Output the [x, y] coordinate of the center of the cell containing the given text.  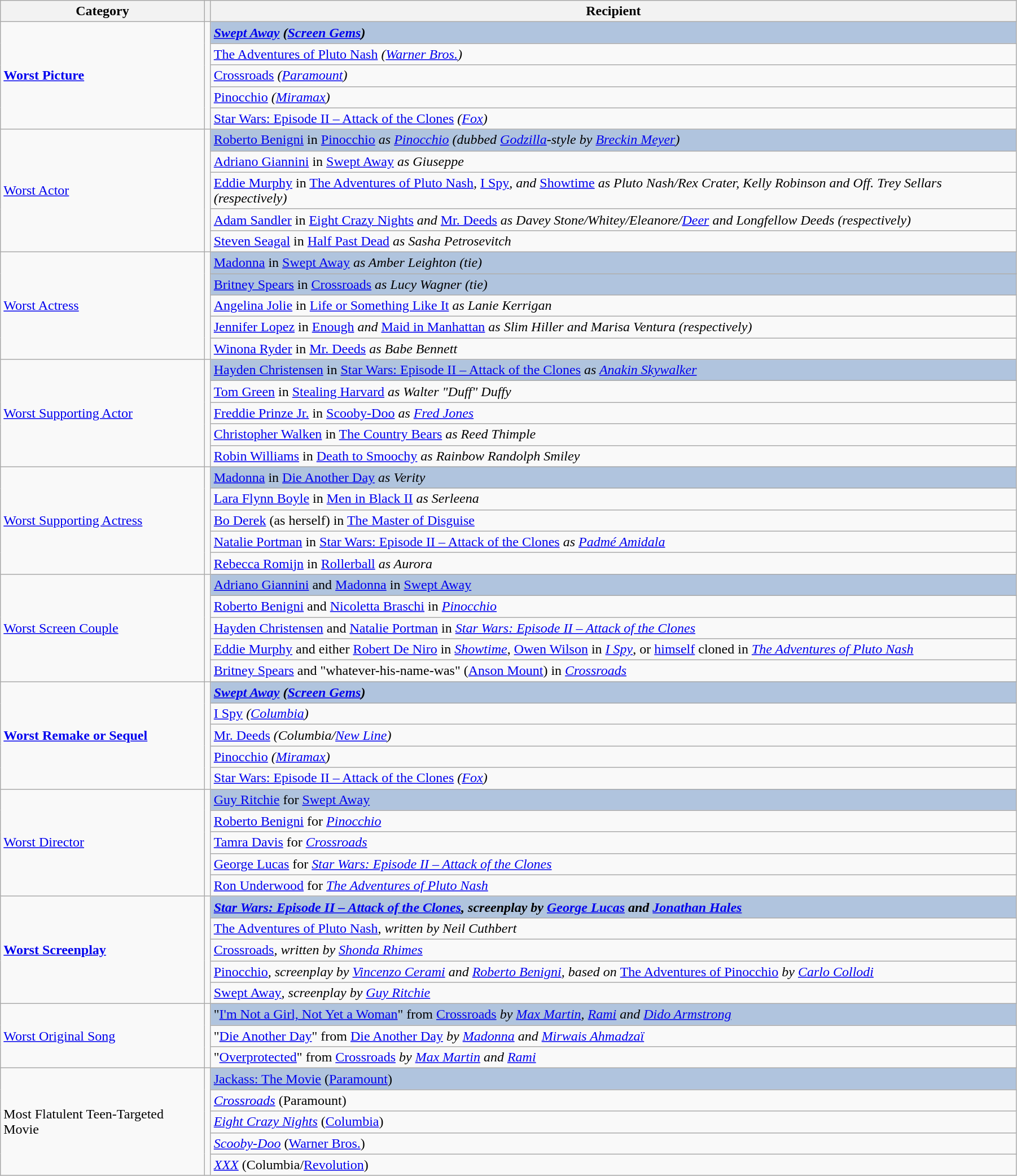
Jackass: The Movie (Paramount) [613, 1079]
Worst Remake or Sequel [103, 735]
Christopher Walken in The Country Bears as Reed Thimple [613, 435]
Worst Actress [103, 305]
Worst Screen Couple [103, 628]
Madonna in Die Another Day as Verity [613, 477]
Worst Actor [103, 191]
Adriano Giannini in Swept Away as Giuseppe [613, 161]
Angelina Jolie in Life or Something Like It as Lanie Kerrigan [613, 306]
Eight Crazy Nights (Columbia) [613, 1122]
Rebecca Romijn in Rollerball as Aurora [613, 563]
Worst Original Song [103, 1036]
Worst Director [103, 842]
Hayden Christensen and Natalie Portman in Star Wars: Episode II – Attack of the Clones [613, 628]
Natalie Portman in Star Wars: Episode II – Attack of the Clones as Padmé Amidala [613, 542]
Madonna in Swept Away as Amber Leighton (tie) [613, 262]
Eddie Murphy and either Robert De Niro in Showtime, Owen Wilson in I Spy, or himself cloned in The Adventures of Pluto Nash [613, 650]
"I'm Not a Girl, Not Yet a Woman" from Crossroads by Max Martin, Rami and Dido Armstrong [613, 1015]
Roberto Benigni in Pinocchio as Pinocchio (dubbed Godzilla-style by Breckin Meyer) [613, 140]
The Adventures of Pluto Nash, written by Neil Cuthbert [613, 928]
Worst Screenplay [103, 950]
Adriano Giannini and Madonna in Swept Away [613, 585]
Robin Williams in Death to Smoochy as Rainbow Randolph Smiley [613, 456]
Winona Ryder in Mr. Deeds as Babe Bennett [613, 349]
Worst Picture [103, 76]
Worst Supporting Actor [103, 413]
Swept Away, screenplay by Guy Ritchie [613, 993]
Britney Spears and "whatever-his-name-was" (Anson Mount) in Crossroads [613, 671]
Eddie Murphy in The Adventures of Pluto Nash, I Spy, and Showtime as Pluto Nash/Rex Crater, Kelly Robinson and Off. Trey Sellars (respectively) [613, 191]
Pinocchio, screenplay by Vincenzo Cerami and Roberto Benigni, based on The Adventures of Pinocchio by Carlo Collodi [613, 971]
Star Wars: Episode II – Attack of the Clones, screenplay by George Lucas and Jonathan Hales [613, 907]
Bo Derek (as herself) in The Master of Disguise [613, 520]
Recipient [613, 11]
Tom Green in Stealing Harvard as Walter "Duff" Duffy [613, 392]
The Adventures of Pluto Nash (Warner Bros.) [613, 54]
Britney Spears in Crossroads as Lucy Wagner (tie) [613, 284]
XXX (Columbia/Revolution) [613, 1165]
Lara Flynn Boyle in Men in Black II as Serleena [613, 499]
"Overprotected" from Crossroads by Max Martin and Rami [613, 1057]
Freddie Prinze Jr. in Scooby-Doo as Fred Jones [613, 413]
Ron Underwood for The Adventures of Pluto Nash [613, 885]
Roberto Benigni for Pinocchio [613, 821]
Mr. Deeds (Columbia/New Line) [613, 735]
George Lucas for Star Wars: Episode II – Attack of the Clones [613, 864]
Crossroads, written by Shonda Rhimes [613, 950]
Scooby-Doo (Warner Bros.) [613, 1143]
Tamra Davis for Crossroads [613, 842]
"Die Another Day" from Die Another Day by Madonna and Mirwais Ahmadzaï [613, 1036]
Jennifer Lopez in Enough and Maid in Manhattan as Slim Hiller and Marisa Ventura (respectively) [613, 327]
Most Flatulent Teen-Targeted Movie [103, 1122]
I Spy (Columbia) [613, 714]
Worst Supporting Actress [103, 520]
Adam Sandler in Eight Crazy Nights and Mr. Deeds as Davey Stone/Whitey/Eleanore/Deer and Longfellow Deeds (respectively) [613, 220]
Category [103, 11]
Steven Seagal in Half Past Dead as Sasha Petrosevitch [613, 241]
Guy Ritchie for Swept Away [613, 800]
Roberto Benigni and Nicoletta Braschi in Pinocchio [613, 606]
Hayden Christensen in Star Wars: Episode II – Attack of the Clones as Anakin Skywalker [613, 370]
